Return (x, y) of the center of cell containing provided text 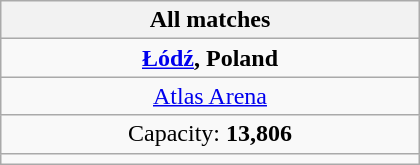
All matches (210, 20)
Łódź, Poland (210, 58)
Capacity: 13,806 (210, 134)
Atlas Arena (210, 96)
